Scan for the cell matching the given text and deliver its (X, Y) coordinate at center. 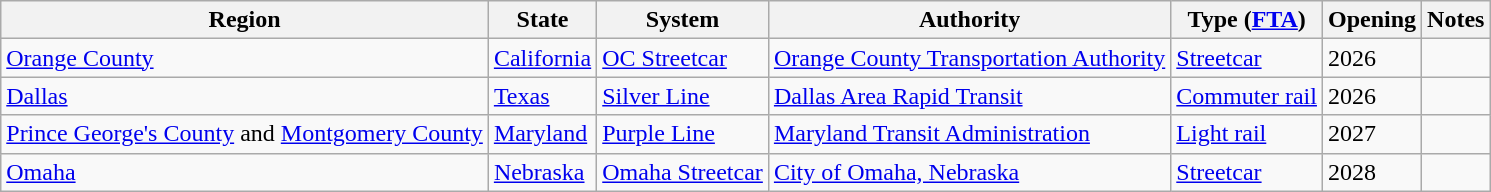
Opening (1372, 20)
System (683, 20)
Orange County (245, 58)
State (542, 20)
Commuter rail (1247, 96)
Purple Line (683, 134)
Prince George's County and Montgomery County (245, 134)
Silver Line (683, 96)
Omaha (245, 172)
Dallas Area Rapid Transit (969, 96)
Region (245, 20)
Type (FTA) (1247, 20)
Notes (1456, 20)
California (542, 58)
2028 (1372, 172)
Dallas (245, 96)
Authority (969, 20)
Light rail (1247, 134)
City of Omaha, Nebraska (969, 172)
Nebraska (542, 172)
2027 (1372, 134)
Maryland Transit Administration (969, 134)
Maryland (542, 134)
Omaha Streetcar (683, 172)
Orange County Transportation Authority (969, 58)
Texas (542, 96)
OC Streetcar (683, 58)
